Identify which cell holds the provided text, then report its [x, y] central coordinate. 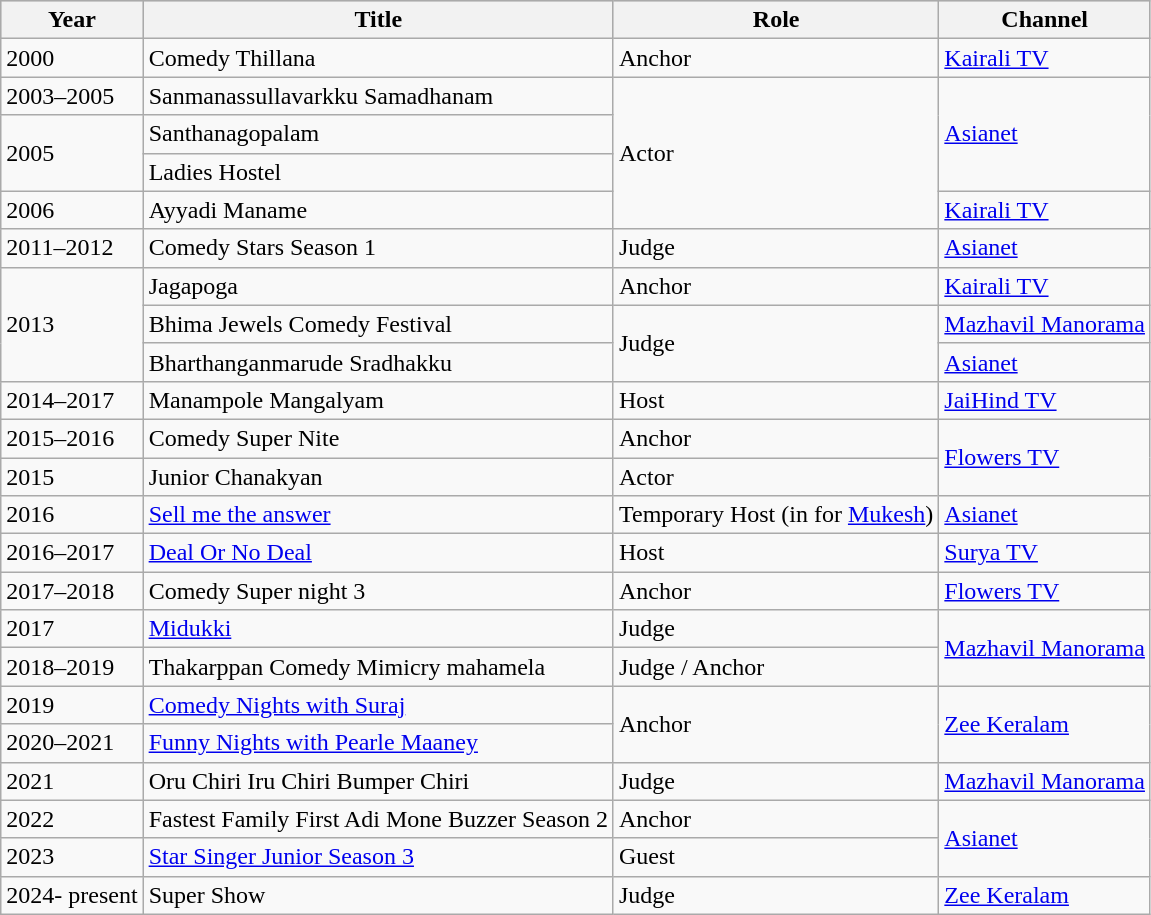
Bhima Jewels Comedy Festival [378, 324]
Super Show [378, 895]
Junior Chanakyan [378, 477]
Sanmanassullavarkku Samadhanam [378, 96]
Manampole Mangalyam [378, 400]
2017–2018 [72, 591]
Deal Or No Deal [378, 553]
Midukki [378, 629]
Ladies Hostel [378, 172]
2011–2012 [72, 248]
Surya TV [1045, 553]
Channel [1045, 20]
2018–2019 [72, 667]
2015–2016 [72, 438]
2006 [72, 210]
2015 [72, 477]
2019 [72, 705]
JaiHind TV [1045, 400]
Sell me the answer [378, 515]
Fastest Family First Adi Mone Buzzer Season 2 [378, 819]
2022 [72, 819]
2016–2017 [72, 553]
2005 [72, 153]
Comedy Super Nite [378, 438]
Judge / Anchor [776, 667]
2017 [72, 629]
2013 [72, 324]
Bharthanganmarude Sradhakku [378, 362]
Oru Chiri Iru Chiri Bumper Chiri [378, 781]
2020–2021 [72, 743]
2000 [72, 58]
2021 [72, 781]
Jagapoga [378, 286]
Star Singer Junior Season 3 [378, 857]
Temporary Host (in for Mukesh) [776, 515]
Thakarppan Comedy Mimicry mahamela [378, 667]
Santhanagopalam [378, 134]
Ayyadi Maname [378, 210]
2016 [72, 515]
Year [72, 20]
Role [776, 20]
Title [378, 20]
Comedy Stars Season 1 [378, 248]
Funny Nights with Pearle Maaney [378, 743]
2014–2017 [72, 400]
Guest [776, 857]
Comedy Nights with Suraj [378, 705]
Comedy Thillana [378, 58]
2024- present [72, 895]
2023 [72, 857]
2003–2005 [72, 96]
Comedy Super night 3 [378, 591]
